Locate the cell with the specified text and output its (x, y) center coordinate. 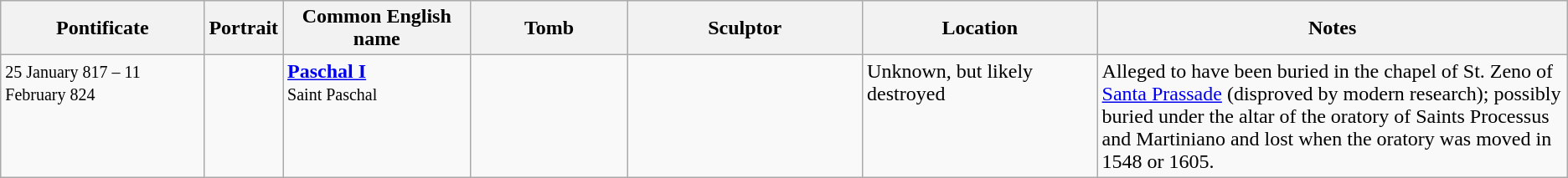
Sculptor (745, 28)
Pontificate (102, 28)
Portrait (244, 28)
Paschal ISaint Paschal (377, 116)
25 January 817 – 11 February 824 (102, 116)
Location (980, 28)
Tomb (549, 28)
Unknown, but likely destroyed (980, 116)
Notes (1332, 28)
Common English name (377, 28)
